Extract the (x, y) coordinate from the center of the cell holding the provided text.  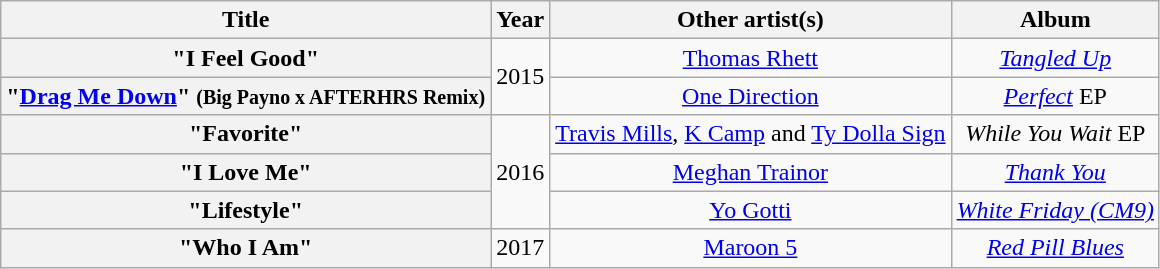
Tangled Up (1055, 58)
Perfect EP (1055, 96)
2017 (520, 248)
"Lifestyle" (246, 210)
Album (1055, 20)
Year (520, 20)
"Who I Am" (246, 248)
Travis Mills, K Camp and Ty Dolla Sign (750, 134)
Maroon 5 (750, 248)
2015 (520, 77)
Red Pill Blues (1055, 248)
"I Feel Good" (246, 58)
"Drag Me Down" (Big Payno x AFTERHRS Remix) (246, 96)
Other artist(s) (750, 20)
Yo Gotti (750, 210)
White Friday (CM9) (1055, 210)
"I Love Me" (246, 172)
Title (246, 20)
Meghan Trainor (750, 172)
Thomas Rhett (750, 58)
2016 (520, 172)
"Favorite" (246, 134)
While You Wait EP (1055, 134)
Thank You (1055, 172)
One Direction (750, 96)
